Determine the [X, Y] coordinate at the center of the cell enclosing the given text.  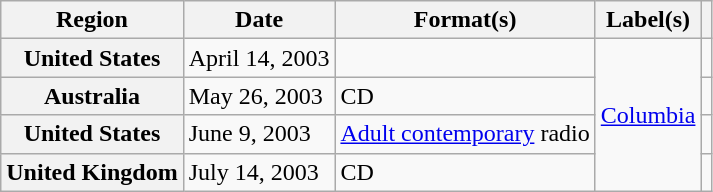
Columbia [648, 115]
Region [92, 20]
May 26, 2003 [259, 96]
April 14, 2003 [259, 58]
Label(s) [648, 20]
Format(s) [465, 20]
United Kingdom [92, 172]
July 14, 2003 [259, 172]
Adult contemporary radio [465, 134]
Australia [92, 96]
Date [259, 20]
June 9, 2003 [259, 134]
